Provide the (X, Y) coordinate of the cell's center where the given text is located.  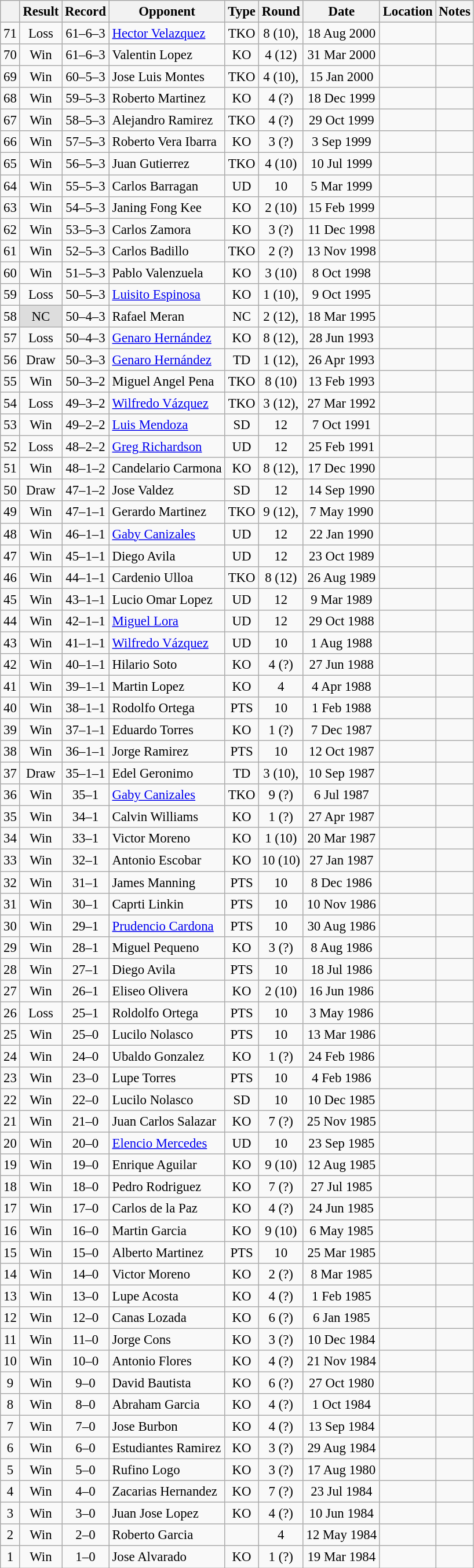
Janing Fong Kee (167, 207)
Zacarias Hernandez (167, 1492)
27 Oct 1980 (341, 1383)
43–1–1 (86, 599)
37 (10, 774)
Eduardo Torres (167, 730)
37–1–1 (86, 730)
46–1–1 (86, 534)
42 (10, 665)
Roberto Martinez (167, 98)
29 Oct 1988 (341, 621)
33 (10, 860)
4 Feb 1986 (341, 1078)
30 (10, 926)
56–5–3 (86, 164)
8 (10, 1405)
Opponent (167, 12)
10 Jul 1999 (341, 164)
20 (10, 1144)
45 (10, 599)
12–0 (86, 1318)
13 Sep 1984 (341, 1427)
1 (12), (280, 360)
32–1 (86, 860)
10 (10) (280, 860)
29–1 (86, 926)
27 Jan 1987 (341, 860)
31–1 (86, 882)
8 Dec 1986 (341, 882)
2–0 (86, 1535)
27 Jun 1988 (341, 665)
24 (10, 1056)
50–3–2 (86, 382)
5 (10, 1470)
Martin Garcia (167, 1230)
10 Nov 1986 (341, 904)
49 (10, 512)
Alberto Martinez (167, 1252)
46 (10, 577)
19 Mar 1984 (341, 1557)
57 (10, 338)
Miguel Lora (167, 621)
4 Apr 1988 (341, 686)
51 (10, 468)
17–0 (86, 1209)
18 Dec 1999 (341, 98)
7 Oct 1991 (341, 425)
Juan Jose Lopez (167, 1514)
8 Mar 1985 (341, 1274)
39 (10, 730)
6–0 (86, 1448)
55–5–3 (86, 186)
Result (41, 12)
18 Aug 2000 (341, 34)
10 Dec 1984 (341, 1339)
54 (10, 404)
23 (10, 1078)
29 Aug 1984 (341, 1448)
65 (10, 164)
2 (12), (280, 316)
1 Oct 1984 (341, 1405)
7 May 1990 (341, 512)
59–5–3 (86, 98)
1 Aug 1988 (341, 643)
27–1 (86, 969)
25 (10, 1035)
Eliseo Olivera (167, 991)
50–5–3 (86, 295)
15–0 (86, 1252)
18 Mar 1995 (341, 316)
Gerardo Martinez (167, 512)
26–1 (86, 991)
25 Mar 1985 (341, 1252)
21 (10, 1122)
Caprti Linkin (167, 904)
3 Sep 1999 (341, 142)
22 (10, 1100)
67 (10, 120)
Juan Carlos Salazar (167, 1122)
48–2–2 (86, 447)
43 (10, 643)
59 (10, 295)
21–0 (86, 1122)
8 (10), (280, 34)
Canas Lozada (167, 1318)
Abraham Garcia (167, 1405)
23–0 (86, 1078)
James Manning (167, 882)
36 (10, 795)
10 Jun 1984 (341, 1514)
41 (10, 686)
Jose Alvarado (167, 1557)
60–5–3 (86, 77)
52 (10, 447)
Rufino Logo (167, 1470)
30–1 (86, 904)
56 (10, 360)
38–1–1 (86, 708)
26 Aug 1989 (341, 577)
6 (10, 1448)
Calvin Williams (167, 817)
Miguel Pequeno (167, 947)
Martin Lopez (167, 686)
Candelario Carmona (167, 468)
1 Feb 1988 (341, 708)
Luisito Espinosa (167, 295)
16 (10, 1230)
28 Jun 1993 (341, 338)
1 (10) (280, 839)
40 (10, 708)
4 (12) (280, 55)
64 (10, 186)
Luis Mendoza (167, 425)
44 (10, 621)
3 (12), (280, 404)
Miguel Angel Pena (167, 382)
18 Jul 1986 (341, 969)
Carlos de la Paz (167, 1209)
1 (10), (280, 295)
9 (10, 1383)
Antonio Escobar (167, 860)
Rafael Meran (167, 316)
28–1 (86, 947)
3–0 (86, 1514)
27 Jul 1985 (341, 1187)
Estudiantes Ramirez (167, 1448)
36–1–1 (86, 752)
13 (10, 1296)
12 Oct 1987 (341, 752)
57–5–3 (86, 142)
6 Jan 1985 (341, 1318)
54–5–3 (86, 207)
27 (10, 991)
4 (10), (280, 77)
61 (10, 251)
10–0 (86, 1361)
3 (10), (280, 774)
6 Jul 1987 (341, 795)
24–0 (86, 1056)
53–5–3 (86, 229)
23 Sep 1985 (341, 1144)
8–0 (86, 1405)
Location (408, 12)
52–5–3 (86, 251)
71 (10, 34)
4 (10) (280, 164)
16–0 (86, 1230)
34–1 (86, 817)
Hector Velazquez (167, 34)
3 (10) (280, 273)
1 (10, 1557)
16 Jun 1986 (341, 991)
38 (10, 752)
25–1 (86, 1013)
50 (10, 490)
15 Jan 2000 (341, 77)
39–1–1 (86, 686)
60 (10, 273)
14 Sep 1990 (341, 490)
33–1 (86, 839)
29 Oct 1999 (341, 120)
32 (10, 882)
9–0 (86, 1383)
20–0 (86, 1144)
11 Dec 1998 (341, 229)
15 Feb 1999 (341, 207)
11 (10, 1339)
70 (10, 55)
17 Aug 1980 (341, 1470)
14–0 (86, 1274)
Roldolfo Ortega (167, 1013)
22–0 (86, 1100)
Jorge Ramirez (167, 752)
51–5–3 (86, 273)
Notes (454, 12)
12 May 1984 (341, 1535)
17 Dec 1990 (341, 468)
Jorge Cons (167, 1339)
47–1–2 (86, 490)
41–1–1 (86, 643)
2 (10, 1535)
8 Aug 1986 (341, 947)
Carlos Zamora (167, 229)
48 (10, 534)
Roberto Vera Ibarra (167, 142)
13–0 (86, 1296)
24 Feb 1986 (341, 1056)
12 Aug 1985 (341, 1165)
18–0 (86, 1187)
Roberto Garcia (167, 1535)
49–3–2 (86, 404)
8 Oct 1998 (341, 273)
30 Aug 1986 (341, 926)
53 (10, 425)
13 Feb 1993 (341, 382)
9 Mar 1989 (341, 599)
Edel Geronimo (167, 774)
47–1–1 (86, 512)
58 (10, 316)
7–0 (86, 1427)
35 (10, 817)
Jose Valdez (167, 490)
Cardenio Ulloa (167, 577)
15 (10, 1252)
10 Sep 1987 (341, 774)
Greg Richardson (167, 447)
Hilario Soto (167, 665)
Juan Gutierrez (167, 164)
Lucio Omar Lopez (167, 599)
7 Dec 1987 (341, 730)
5–0 (86, 1470)
9 (?) (280, 795)
Carlos Barragan (167, 186)
3 May 1986 (341, 1013)
Jose Burbon (167, 1427)
Pablo Valenzuela (167, 273)
27 Mar 1992 (341, 404)
1–0 (86, 1557)
63 (10, 207)
50–3–3 (86, 360)
26 (10, 1013)
Jose Luis Montes (167, 77)
14 (10, 1274)
31 Mar 2000 (341, 55)
Ubaldo Gonzalez (167, 1056)
21 Nov 1984 (341, 1361)
Alejandro Ramirez (167, 120)
3 (10, 1514)
42–1–1 (86, 621)
34 (10, 839)
7 (10, 1427)
Elencio Mercedes (167, 1144)
Antonio Flores (167, 1361)
22 Jan 1990 (341, 534)
8 (12) (280, 577)
1 Feb 1985 (341, 1296)
Enrique Aguilar (167, 1165)
Lupe Torres (167, 1078)
9 Oct 1995 (341, 295)
19–0 (86, 1165)
Rodolfo Ortega (167, 708)
68 (10, 98)
9 (12), (280, 512)
Prudencio Cardona (167, 926)
31 (10, 904)
23 Jul 1984 (341, 1492)
13 Nov 1998 (341, 251)
47 (10, 556)
27 Apr 1987 (341, 817)
62 (10, 229)
28 (10, 969)
24 Jun 1985 (341, 1209)
Carlos Badillo (167, 251)
4–0 (86, 1492)
44–1–1 (86, 577)
18 (10, 1187)
11–0 (86, 1339)
58–5–3 (86, 120)
26 Apr 1993 (341, 360)
8 (10) (280, 382)
20 Mar 1987 (341, 839)
5 Mar 1999 (341, 186)
David Bautista (167, 1383)
Pedro Rodriguez (167, 1187)
69 (10, 77)
Date (341, 12)
Record (86, 12)
25 Feb 1991 (341, 447)
48–1–2 (86, 468)
55 (10, 382)
19 (10, 1165)
17 (10, 1209)
Valentin Lopez (167, 55)
29 (10, 947)
35–1–1 (86, 774)
Type (242, 12)
Round (280, 12)
25–0 (86, 1035)
6 May 1985 (341, 1230)
66 (10, 142)
40–1–1 (86, 665)
23 Oct 1989 (341, 556)
49–2–2 (86, 425)
13 Mar 1986 (341, 1035)
35–1 (86, 795)
10 Dec 1985 (341, 1100)
45–1–1 (86, 556)
25 Nov 1985 (341, 1122)
Lupe Acosta (167, 1296)
